Return the (X, Y) coordinate for the center point of the cell that contains the specified text.  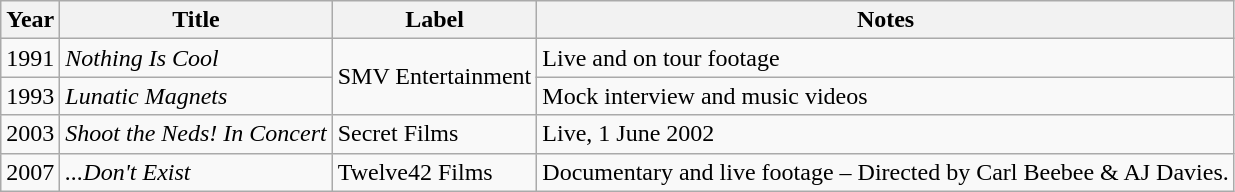
2003 (30, 134)
1993 (30, 96)
Notes (886, 20)
Year (30, 20)
SMV Entertainment (434, 77)
Live and on tour footage (886, 58)
Shoot the Neds! In Concert (196, 134)
1991 (30, 58)
Documentary and live footage – Directed by Carl Beebee & AJ Davies. (886, 172)
Mock interview and music videos (886, 96)
...Don't Exist (196, 172)
Nothing Is Cool (196, 58)
Title (196, 20)
Live, 1 June 2002 (886, 134)
Twelve42 Films (434, 172)
Secret Films (434, 134)
Lunatic Magnets (196, 96)
Label (434, 20)
2007 (30, 172)
